From the cell containing the given text, extract its center point as [x, y] coordinate. 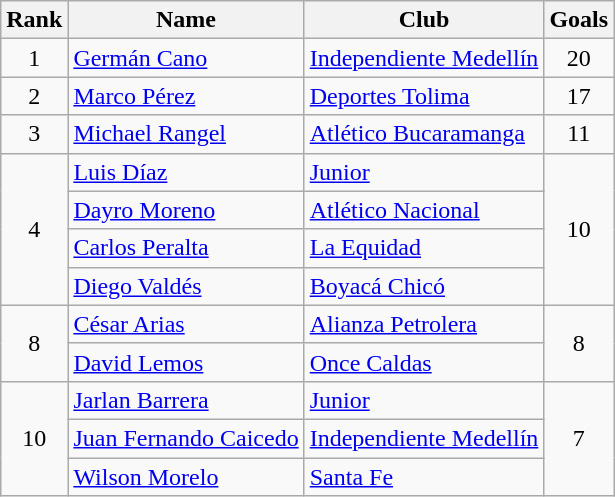
11 [579, 134]
Rank [34, 20]
2 [34, 96]
La Equidad [424, 248]
David Lemos [186, 362]
1 [34, 58]
Luis Díaz [186, 172]
7 [579, 438]
Atlético Nacional [424, 210]
4 [34, 229]
Carlos Peralta [186, 248]
Atlético Bucaramanga [424, 134]
Michael Rangel [186, 134]
Alianza Petrolera [424, 324]
Dayro Moreno [186, 210]
César Arias [186, 324]
Juan Fernando Caicedo [186, 438]
3 [34, 134]
Jarlan Barrera [186, 400]
Name [186, 20]
Boyacá Chicó [424, 286]
17 [579, 96]
Santa Fe [424, 477]
Marco Pérez [186, 96]
20 [579, 58]
Goals [579, 20]
Germán Cano [186, 58]
Once Caldas [424, 362]
Wilson Morelo [186, 477]
Diego Valdés [186, 286]
Club [424, 20]
Deportes Tolima [424, 96]
